Return the [x, y] coordinate for the center point of the cell that contains the specified text.  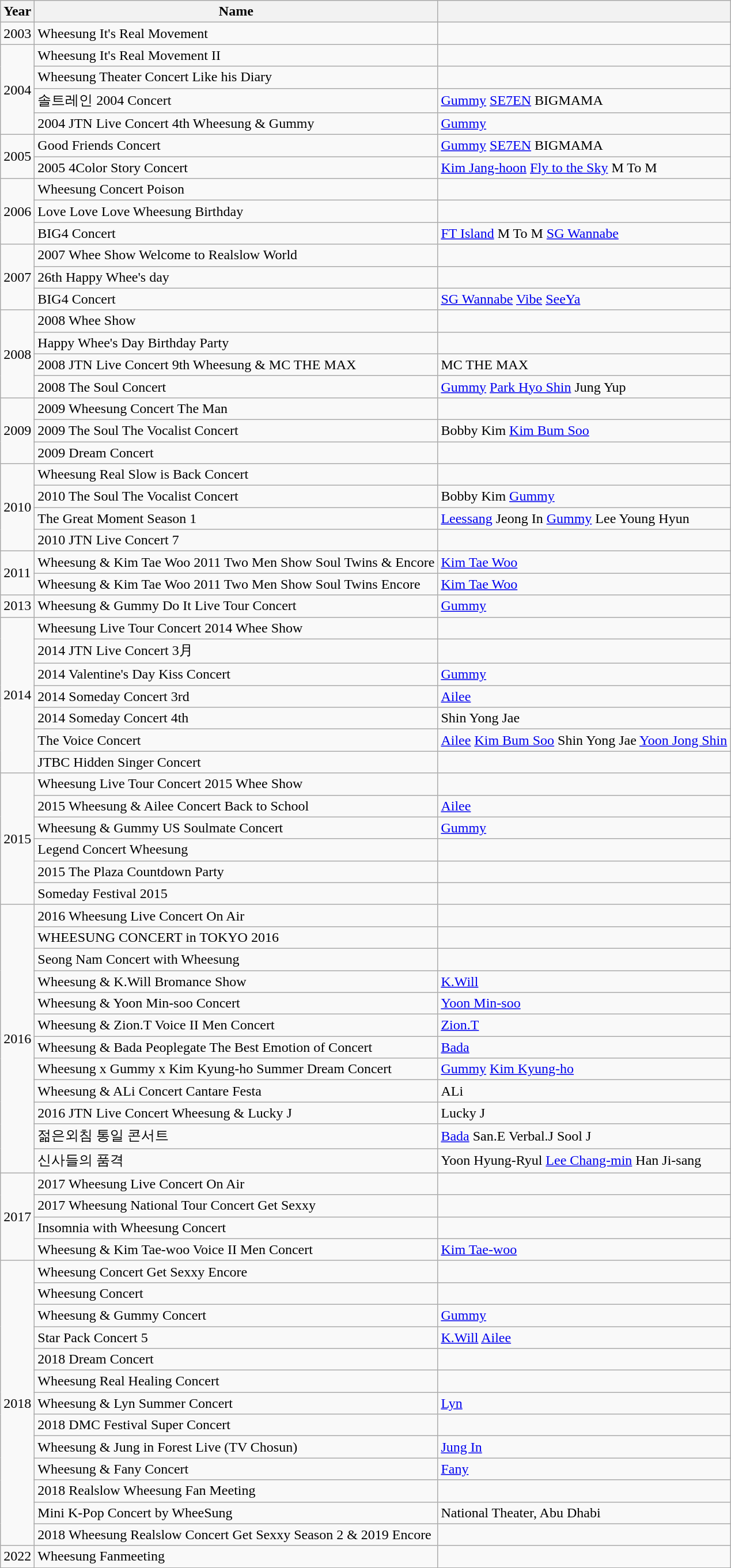
Someday Festival 2015 [236, 893]
Jung In [584, 1447]
2016 Wheesung Live Concert On Air [236, 915]
Wheesung & Kim Tae-woo Voice II Men Concert [236, 1249]
Good Friends Concert [236, 146]
JTBC Hidden Singer Concert [236, 762]
Fany [584, 1469]
2015 [17, 839]
K.Will [584, 981]
2017 Wheesung National Tour Concert Get Sexxy [236, 1206]
Name [236, 12]
Wheesung & Yoon Min-soo Concert [236, 1003]
Wheesung It's Real Movement II [236, 55]
2014 Valentine's Day Kiss Concert [236, 675]
Love Love Love Wheesung Birthday [236, 211]
Seong Nam Concert with Wheesung [236, 959]
Wheesung Live Tour Concert 2015 Whee Show [236, 784]
2009 Wheesung Concert The Man [236, 408]
2017 [17, 1217]
Bobby Kim Gummy [584, 497]
신사들의 품격 [236, 1161]
Shin Yong Jae [584, 718]
2005 [17, 157]
Kim Jang-hoon Fly to the Sky M To M [584, 168]
2015 The Plaza Countdown Party [236, 872]
Wheesung x Gummy x Kim Kyung-ho Summer Dream Concert [236, 1069]
2006 [17, 211]
Wheesung & Fany Concert [236, 1469]
Bada [584, 1047]
2014 Someday Concert 4th [236, 718]
Yoon Hyung-Ryul Lee Chang-min Han Ji-sang [584, 1161]
2010 The Soul The Vocalist Concert [236, 497]
WHEESUNG CONCERT in TOKYO 2016 [236, 937]
Gummy Kim Kyung-ho [584, 1069]
2008 JTN Live Concert 9th Wheesung & MC THE MAX [236, 365]
2013 [17, 606]
2016 [17, 1039]
2010 JTN Live Concert 7 [236, 540]
2011 [17, 573]
Wheesung & ALi Concert Cantare Festa [236, 1091]
2004 [17, 90]
Legend Concert Wheesung [236, 850]
2022 [17, 1556]
Gummy Park Hyo Shin Jung Yup [584, 387]
2008 [17, 354]
2010 [17, 507]
Wheesung & Gummy US Soulmate Concert [236, 828]
Wheesung It's Real Movement [236, 33]
The Great Moment Season 1 [236, 518]
2008 Whee Show [236, 321]
2005 4Color Story Concert [236, 168]
Wheesung Real Slow is Back Concert [236, 475]
Bada San.E Verbal.J Sool J [584, 1136]
2018 Realslow Wheesung Fan Meeting [236, 1491]
Wheesung & Gummy Concert [236, 1315]
Wheesung Fanmeeting [236, 1556]
Wheesung Concert Get Sexxy Encore [236, 1271]
2004 JTN Live Concert 4th Wheesung & Gummy [236, 124]
Lucky J [584, 1113]
Mini K-Pop Concert by WheeSung [236, 1513]
Insomnia with Wheesung Concert [236, 1228]
Wheesung & Kim Tae Woo 2011 Two Men Show Soul Twins Encore [236, 584]
FT Island M To M SG Wannabe [584, 233]
Wheesung & K.Will Bromance Show [236, 981]
2014 JTN Live Concert 3月 [236, 651]
K.Will Ailee [584, 1337]
2008 The Soul Concert [236, 387]
Bobby Kim Kim Bum Soo [584, 430]
Star Pack Concert 5 [236, 1337]
2009 [17, 430]
Zion.T [584, 1025]
MC THE MAX [584, 365]
2009 Dream Concert [236, 452]
2009 The Soul The Vocalist Concert [236, 430]
2003 [17, 33]
Wheesung Concert Poison [236, 190]
The Voice Concert [236, 740]
SG Wannabe Vibe SeeYa [584, 299]
2014 [17, 695]
Kim Tae-woo [584, 1249]
2018 DMC Festival Super Concert [236, 1425]
Wheesung & Kim Tae Woo 2011 Two Men Show Soul Twins & Encore [236, 562]
2015 Wheesung & Ailee Concert Back to School [236, 806]
Wheesung & Bada Peoplegate The Best Emotion of Concert [236, 1047]
솔트레인 2004 Concert [236, 100]
Year [17, 12]
Wheesung & Jung in Forest Live (TV Chosun) [236, 1447]
26th Happy Whee's day [236, 277]
ALi [584, 1091]
2007 Whee Show Welcome to Realslow World [236, 255]
2014 Someday Concert 3rd [236, 696]
2016 JTN Live Concert Wheesung & Lucky J [236, 1113]
National Theater, Abu Dhabi [584, 1513]
Wheesung Concert [236, 1293]
Wheesung & Lyn Summer Concert [236, 1403]
2017 Wheesung Live Concert On Air [236, 1184]
2018 Dream Concert [236, 1359]
2018 [17, 1403]
Wheesung Theater Concert Like his Diary [236, 77]
Yoon Min-soo [584, 1003]
Wheesung Live Tour Concert 2014 Whee Show [236, 628]
2007 [17, 277]
Ailee Kim Bum Soo Shin Yong Jae Yoon Jong Shin [584, 740]
Wheesung & Zion.T Voice II Men Concert [236, 1025]
Leessang Jeong In Gummy Lee Young Hyun [584, 518]
Happy Whee's Day Birthday Party [236, 343]
2018 Wheesung Realslow Concert Get Sexxy Season 2 & 2019 Encore [236, 1535]
Wheesung & Gummy Do It Live Tour Concert [236, 606]
Lyn [584, 1403]
젊은외침 통일 콘서트 [236, 1136]
Wheesung Real Healing Concert [236, 1381]
